Determine the (X, Y) coordinate at the center of the cell enclosing the given text.  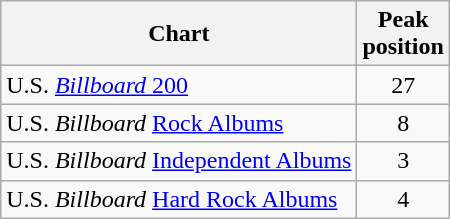
Peakposition (403, 34)
3 (403, 161)
U.S. Billboard Hard Rock Albums (179, 199)
27 (403, 85)
Chart (179, 34)
U.S. Billboard Independent Albums (179, 161)
U.S. Billboard Rock Albums (179, 123)
4 (403, 199)
8 (403, 123)
U.S. Billboard 200 (179, 85)
